Capture the cell that displays the provided text and extract its (x, y) central coordinate. 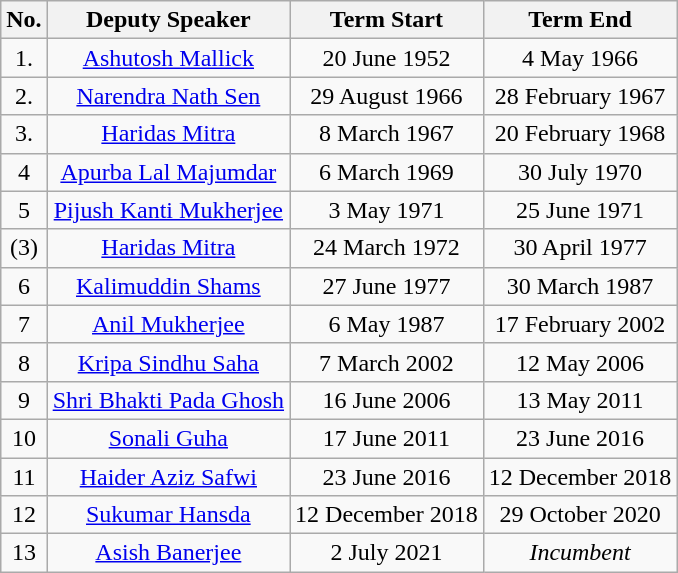
24 March 1972 (387, 248)
Asish Banerjee (168, 553)
(3) (24, 248)
4 (24, 172)
28 February 1967 (580, 96)
Kripa Sindhu Saha (168, 362)
Shri Bhakti Pada Ghosh (168, 400)
Kalimuddin Shams (168, 286)
Sonali Guha (168, 438)
9 (24, 400)
1. (24, 58)
25 June 1971 (580, 210)
2 July 2021 (387, 553)
Term Start (387, 20)
16 June 2006 (387, 400)
Narendra Nath Sen (168, 96)
Haider Aziz Safwi (168, 477)
11 (24, 477)
8 March 1967 (387, 134)
3. (24, 134)
10 (24, 438)
Incumbent (580, 553)
29 August 1966 (387, 96)
17 June 2011 (387, 438)
2. (24, 96)
Deputy Speaker (168, 20)
Sukumar Hansda (168, 515)
30 April 1977 (580, 248)
20 June 1952 (387, 58)
6 May 1987 (387, 324)
4 May 1966 (580, 58)
Term End (580, 20)
12 (24, 515)
17 February 2002 (580, 324)
No. (24, 20)
27 June 1977 (387, 286)
29 October 2020 (580, 515)
7 March 2002 (387, 362)
6 (24, 286)
30 July 1970 (580, 172)
Anil Mukherjee (168, 324)
Ashutosh Mallick (168, 58)
7 (24, 324)
6 March 1969 (387, 172)
5 (24, 210)
13 May 2011 (580, 400)
30 March 1987 (580, 286)
Apurba Lal Majumdar (168, 172)
8 (24, 362)
12 May 2006 (580, 362)
3 May 1971 (387, 210)
Pijush Kanti Mukherjee (168, 210)
20 February 1968 (580, 134)
13 (24, 553)
